Output the (X, Y) coordinate of the center of the cell containing the given text.  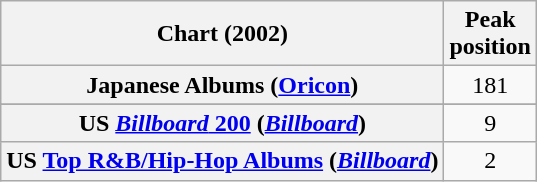
181 (490, 85)
US Billboard 200 (Billboard) (222, 123)
US Top R&B/Hip-Hop Albums (Billboard) (222, 161)
Peakposition (490, 34)
Japanese Albums (Oricon) (222, 85)
9 (490, 123)
Chart (2002) (222, 34)
2 (490, 161)
